Output the [x, y] coordinate of the center of the cell containing the given text.  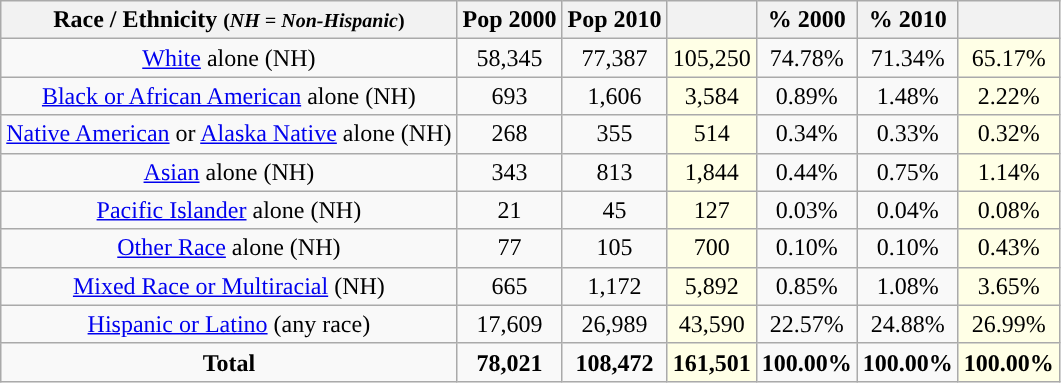
161,501 [712, 362]
Black or African American alone (NH) [229, 96]
5,892 [712, 286]
Pacific Islander alone (NH) [229, 210]
78,021 [510, 362]
Other Race alone (NH) [229, 248]
0.85% [806, 286]
1.48% [908, 96]
White alone (NH) [229, 58]
77 [510, 248]
65.17% [1008, 58]
58,345 [510, 58]
0.04% [908, 210]
Mixed Race or Multiracial (NH) [229, 286]
693 [510, 96]
1.14% [1008, 172]
24.88% [908, 324]
Native American or Alaska Native alone (NH) [229, 134]
700 [712, 248]
1,172 [614, 286]
105 [614, 248]
3.65% [1008, 286]
0.89% [806, 96]
127 [712, 210]
77,387 [614, 58]
0.34% [806, 134]
26.99% [1008, 324]
% 2000 [806, 20]
1.08% [908, 286]
17,609 [510, 324]
26,989 [614, 324]
45 [614, 210]
Hispanic or Latino (any race) [229, 324]
2.22% [1008, 96]
1,844 [712, 172]
43,590 [712, 324]
74.78% [806, 58]
514 [712, 134]
343 [510, 172]
108,472 [614, 362]
Asian alone (NH) [229, 172]
% 2010 [908, 20]
1,606 [614, 96]
3,584 [712, 96]
0.33% [908, 134]
0.43% [1008, 248]
Pop 2000 [510, 20]
0.03% [806, 210]
355 [614, 134]
Total [229, 362]
0.44% [806, 172]
268 [510, 134]
665 [510, 286]
21 [510, 210]
71.34% [908, 58]
Pop 2010 [614, 20]
0.32% [1008, 134]
0.75% [908, 172]
813 [614, 172]
0.08% [1008, 210]
105,250 [712, 58]
22.57% [806, 324]
Race / Ethnicity (NH = Non-Hispanic) [229, 20]
